Find where the given text appears and provide that cell's center as [x, y] coordinate. 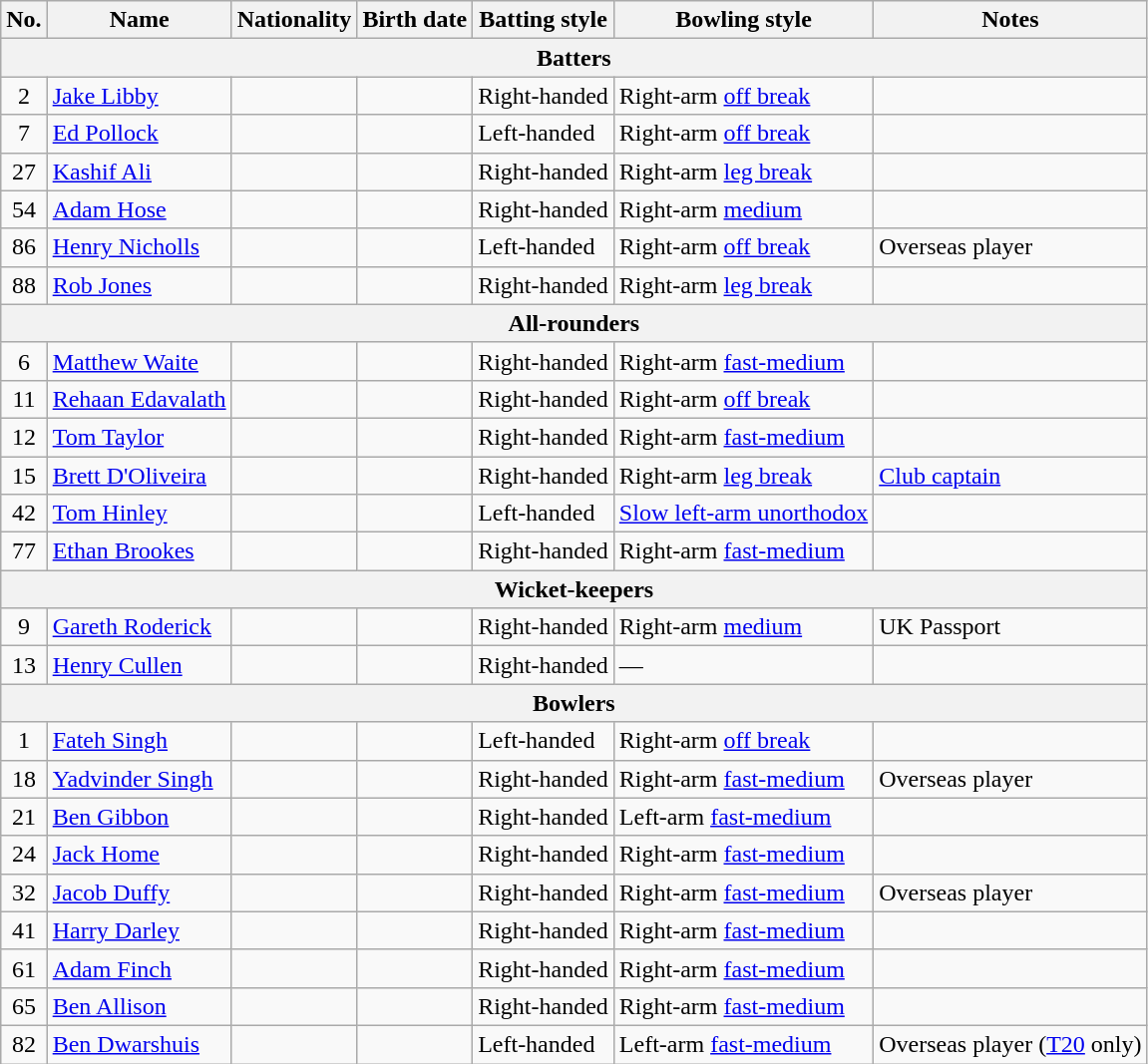
Slow left-arm unorthodox [743, 514]
Batters [574, 58]
— [743, 665]
77 [24, 551]
13 [24, 665]
Tom Hinley [140, 514]
88 [24, 285]
11 [24, 399]
Nationality [294, 20]
27 [24, 172]
Club captain [1010, 476]
42 [24, 514]
86 [24, 247]
32 [24, 892]
Brett D'Oliveira [140, 476]
Jake Libby [140, 96]
Adam Hose [140, 209]
Jack Home [140, 855]
61 [24, 968]
7 [24, 134]
41 [24, 930]
Jacob Duffy [140, 892]
UK Passport [1010, 627]
Ethan Brookes [140, 551]
1 [24, 741]
Name [140, 20]
Birth date [415, 20]
Adam Finch [140, 968]
12 [24, 437]
21 [24, 817]
Kashif Ali [140, 172]
65 [24, 1006]
Henry Cullen [140, 665]
Fateh Singh [140, 741]
Ben Dwarshuis [140, 1044]
18 [24, 779]
Rehaan Edavalath [140, 399]
6 [24, 361]
Yadvinder Singh [140, 779]
24 [24, 855]
82 [24, 1044]
Batting style [544, 20]
Matthew Waite [140, 361]
9 [24, 627]
Ben Allison [140, 1006]
Harry Darley [140, 930]
Bowling style [743, 20]
Tom Taylor [140, 437]
Overseas player (T20 only) [1010, 1044]
Bowlers [574, 703]
54 [24, 209]
Ben Gibbon [140, 817]
Notes [1010, 20]
Ed Pollock [140, 134]
Gareth Roderick [140, 627]
All-rounders [574, 323]
No. [24, 20]
Wicket-keepers [574, 589]
Henry Nicholls [140, 247]
Rob Jones [140, 285]
15 [24, 476]
2 [24, 96]
